Find where the given text appears and provide that cell's center as (X, Y) coordinate. 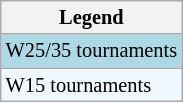
W15 tournaments (92, 85)
Legend (92, 17)
W25/35 tournaments (92, 51)
